Capture the cell that displays the provided text and extract its [X, Y] central coordinate. 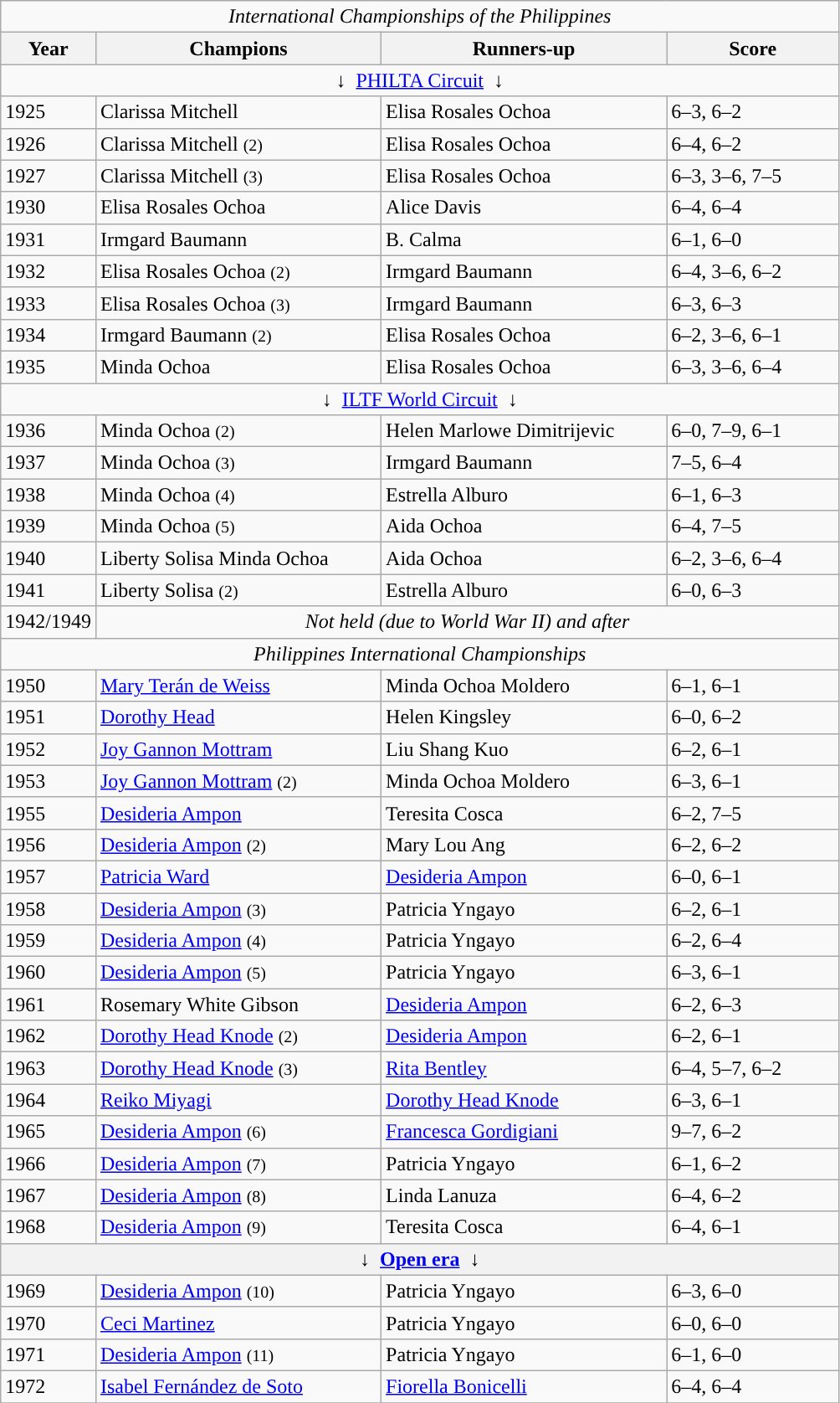
6–4, 3–6, 6–2 [753, 271]
1965 [49, 1132]
1931 [49, 239]
↓ PHILTA Circuit ↓ [420, 80]
6–1, 6–2 [753, 1164]
Desideria Ampon (8) [238, 1195]
Fiorella Bonicelli [524, 1386]
6–0, 6–1 [753, 876]
Desideria Ampon (9) [238, 1227]
International Championships of the Philippines [420, 17]
1940 [49, 558]
1972 [49, 1386]
6–3, 6–3 [753, 303]
1925 [49, 112]
Dorothy Head [238, 717]
Desideria Ampon (7) [238, 1164]
Clarissa Mitchell (2) [238, 144]
6–0, 6–2 [753, 717]
1927 [49, 176]
Minda Ochoa (4) [238, 495]
Minda Ochoa (5) [238, 527]
1935 [49, 367]
Liberty Solisa Minda Ochoa [238, 558]
Desideria Ampon (2) [238, 845]
Mary Terán de Weiss [238, 686]
6–3, 6–2 [753, 112]
6–2, 7–5 [753, 813]
Alice Davis [524, 208]
Desideria Ampon (6) [238, 1132]
Dorothy Head Knode (3) [238, 1068]
Desideria Ampon (4) [238, 941]
6–2, 6–3 [753, 1005]
Linda Lanuza [524, 1195]
1968 [49, 1227]
6–3, 3–6, 7–5 [753, 176]
1955 [49, 813]
Isabel Fernández de Soto [238, 1386]
Desideria Ampon (5) [238, 973]
1960 [49, 973]
1936 [49, 431]
1971 [49, 1354]
Ceci Martinez [238, 1323]
Minda Ochoa [238, 367]
1961 [49, 1005]
1969 [49, 1291]
1970 [49, 1323]
7–5, 6–4 [753, 463]
Elisa Rosales Ochoa (2) [238, 271]
Rita Bentley [524, 1068]
1966 [49, 1164]
Patricia Ward [238, 876]
1958 [49, 908]
Score [753, 49]
Minda Ochoa (2) [238, 431]
1962 [49, 1036]
Clarissa Mitchell (3) [238, 176]
6–0, 6–3 [753, 590]
Dorothy Head Knode (2) [238, 1036]
6–2, 3–6, 6–4 [753, 558]
1926 [49, 144]
Elisa Rosales Ochoa (3) [238, 303]
Dorothy Head Knode [524, 1100]
Desideria Ampon (3) [238, 908]
Liu Shang Kuo [524, 749]
Joy Gannon Mottram [238, 749]
1952 [49, 749]
6–2, 6–4 [753, 941]
6–1, 6–3 [753, 495]
1937 [49, 463]
Mary Lou Ang [524, 845]
1963 [49, 1068]
1950 [49, 686]
1933 [49, 303]
1938 [49, 495]
6–4, 6–1 [753, 1227]
1956 [49, 845]
Desideria Ampon (11) [238, 1354]
Philippines International Championships [420, 654]
6–1, 6–1 [753, 686]
1939 [49, 527]
Champions [238, 49]
6–4, 5–7, 6–2 [753, 1068]
Year [49, 49]
Helen Kingsley [524, 717]
1951 [49, 717]
6–2, 3–6, 6–1 [753, 335]
B. Calma [524, 239]
1934 [49, 335]
Joy Gannon Mottram (2) [238, 781]
1930 [49, 208]
Irmgard Baumann (2) [238, 335]
Francesca Gordigiani [524, 1132]
1941 [49, 590]
Reiko Miyagi [238, 1100]
Rosemary White Gibson [238, 1005]
Liberty Solisa (2) [238, 590]
1942/1949 [49, 622]
1964 [49, 1100]
Helen Marlowe Dimitrijevic [524, 431]
Clarissa Mitchell [238, 112]
6–0, 7–9, 6–1 [753, 431]
6–3, 6–0 [753, 1291]
Not held (due to World War II) and after [467, 622]
Desideria Ampon (10) [238, 1291]
1953 [49, 781]
6–3, 3–6, 6–4 [753, 367]
6–2, 6–2 [753, 845]
1959 [49, 941]
Runners-up [524, 49]
1957 [49, 876]
Minda Ochoa (3) [238, 463]
↓ ILTF World Circuit ↓ [420, 399]
↓ Open era ↓ [420, 1259]
6–4, 7–5 [753, 527]
1932 [49, 271]
1967 [49, 1195]
6–0, 6–0 [753, 1323]
9–7, 6–2 [753, 1132]
